Search for the cell housing the specified text and yield its (x, y) center coordinate. 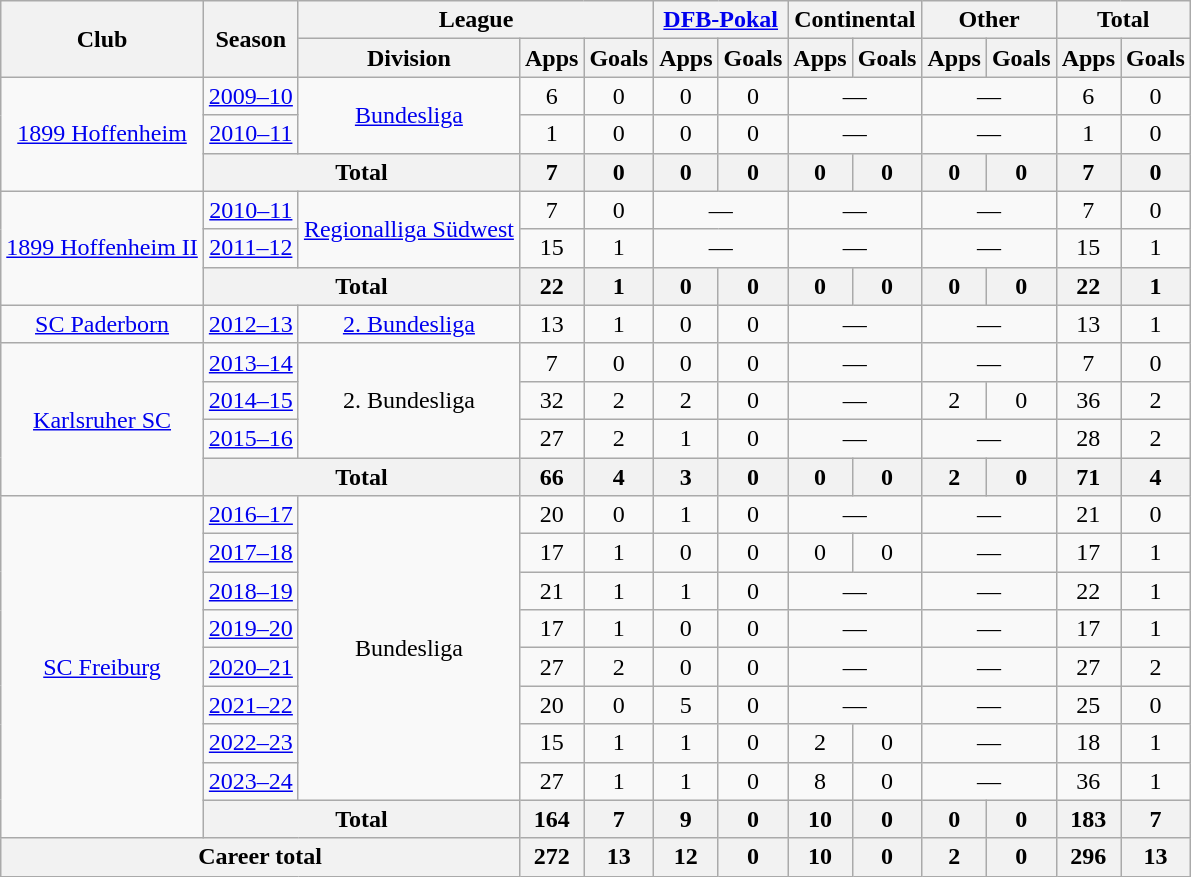
2013–14 (250, 362)
183 (1088, 819)
Continental (855, 20)
164 (551, 819)
Division (408, 58)
66 (551, 477)
2023–24 (250, 781)
5 (686, 705)
18 (1088, 743)
Karlsruher SC (102, 419)
SC Freiburg (102, 668)
2020–21 (250, 667)
Club (102, 39)
2009–10 (250, 96)
71 (1088, 477)
2012–13 (250, 324)
DFB-Pokal (721, 20)
272 (551, 857)
3 (686, 477)
Season (250, 39)
1899 Hoffenheim II (102, 248)
2015–16 (250, 438)
Other (989, 20)
2011–12 (250, 248)
2022–23 (250, 743)
2014–15 (250, 400)
12 (686, 857)
Career total (260, 857)
League (476, 20)
2016–17 (250, 515)
SC Paderborn (102, 324)
32 (551, 400)
28 (1088, 438)
296 (1088, 857)
2018–19 (250, 591)
1899 Hoffenheim (102, 134)
2021–22 (250, 705)
Regionalliga Südwest (408, 229)
9 (686, 819)
25 (1088, 705)
2017–18 (250, 553)
8 (820, 781)
2019–20 (250, 629)
